Provide the [X, Y] coordinate of the cell's center where the given text is located.  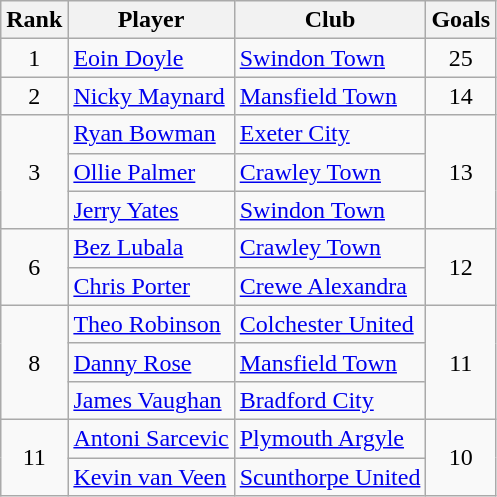
Club [330, 20]
Theo Robinson [151, 324]
James Vaughan [151, 400]
Bradford City [330, 400]
10 [461, 457]
Bez Lubala [151, 248]
Rank [34, 20]
Ollie Palmer [151, 172]
Colchester United [330, 324]
Chris Porter [151, 286]
14 [461, 96]
25 [461, 58]
1 [34, 58]
3 [34, 172]
Plymouth Argyle [330, 438]
Nicky Maynard [151, 96]
Crewe Alexandra [330, 286]
Antoni Sarcevic [151, 438]
Exeter City [330, 134]
Jerry Yates [151, 210]
Danny Rose [151, 362]
8 [34, 362]
Eoin Doyle [151, 58]
2 [34, 96]
6 [34, 267]
Scunthorpe United [330, 477]
Goals [461, 20]
Player [151, 20]
Kevin van Veen [151, 477]
13 [461, 172]
Ryan Bowman [151, 134]
12 [461, 267]
